Capture the cell that displays the provided text and extract its [x, y] central coordinate. 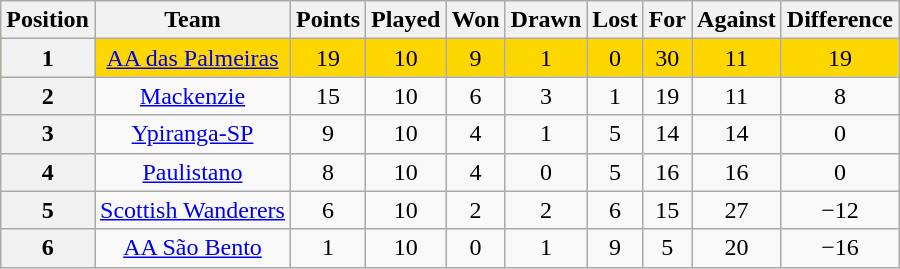
−12 [840, 210]
Paulistano [192, 172]
AA das Palmeiras [192, 58]
Drawn [546, 20]
20 [737, 248]
−16 [840, 248]
Scottish Wanderers [192, 210]
Played [406, 20]
AA São Bento [192, 248]
27 [737, 210]
Lost [615, 20]
Ypiranga-SP [192, 134]
Points [328, 20]
Against [737, 20]
Position [48, 20]
30 [667, 58]
Difference [840, 20]
For [667, 20]
Won [476, 20]
Team [192, 20]
Mackenzie [192, 96]
